Extract the (X, Y) coordinate from the center of the cell holding the provided text.  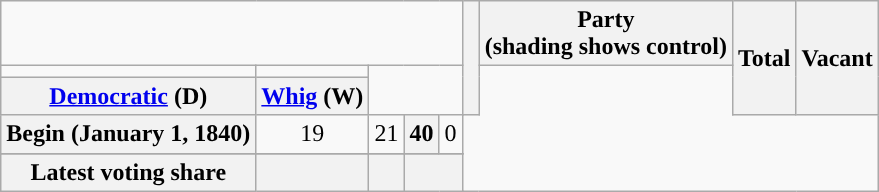
Begin (January 1, 1840) (128, 134)
21 (386, 134)
Party(shading shows control) (606, 34)
Total (764, 58)
19 (312, 134)
Latest voting share (128, 172)
Democratic (D) (128, 96)
0 (450, 134)
Whig (W) (312, 96)
Vacant (837, 58)
40 (422, 134)
